Determine the (x, y) coordinate at the center of the cell enclosing the given text.  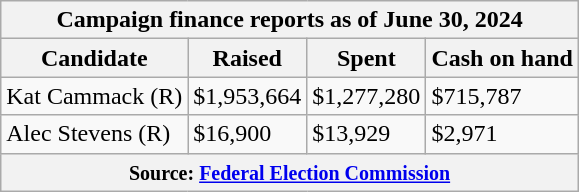
Campaign finance reports as of June 30, 2024 (290, 20)
Spent (366, 58)
$2,971 (502, 134)
Alec Stevens (R) (94, 134)
$1,277,280 (366, 96)
$1,953,664 (248, 96)
Kat Cammack (R) (94, 96)
Candidate (94, 58)
Cash on hand (502, 58)
Source: Federal Election Commission (290, 172)
$13,929 (366, 134)
$16,900 (248, 134)
$715,787 (502, 96)
Raised (248, 58)
